For the text-containing cell, return its midpoint in (X, Y) coordinate format. 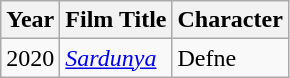
Defne (230, 58)
Character (230, 20)
Year (30, 20)
Film Title (116, 20)
Sardunya (116, 58)
2020 (30, 58)
